Find where the given text appears and provide that cell's center as [x, y] coordinate. 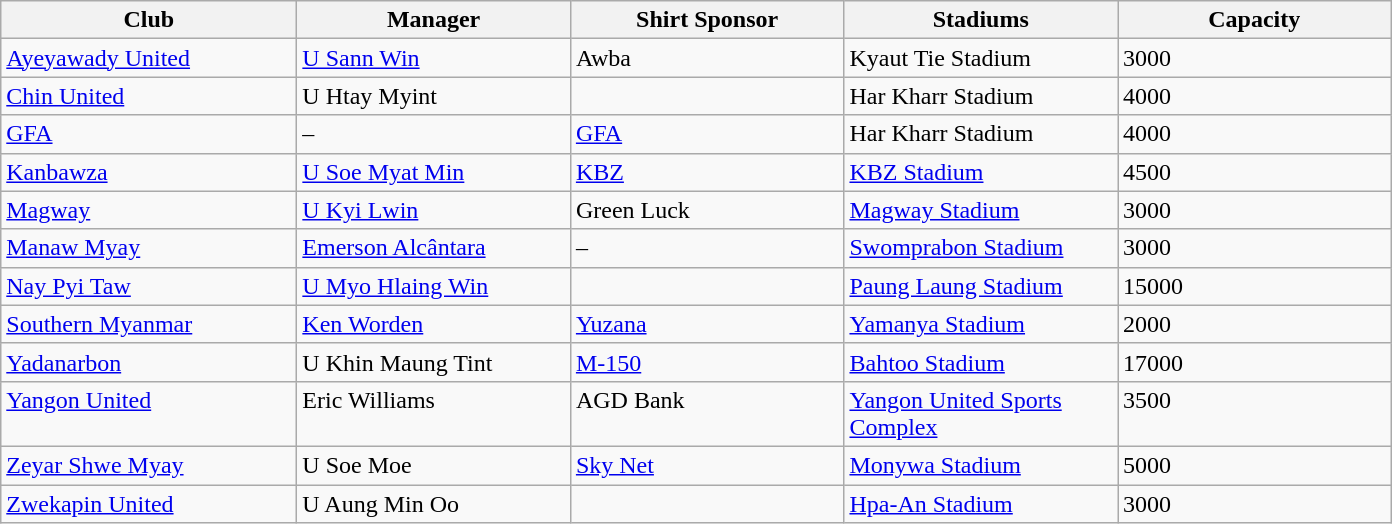
Eric Williams [434, 414]
Yangon United [149, 414]
Ayeyawady United [149, 58]
U Htay Myint [434, 96]
Zeyar Shwe Myay [149, 465]
4500 [1255, 172]
U Myo Hlaing Win [434, 286]
U Sann Win [434, 58]
2000 [1255, 324]
Magway Stadium [981, 210]
Hpa-An Stadium [981, 503]
Chin United [149, 96]
Emerson Alcântara [434, 248]
Nay Pyi Taw [149, 286]
Awba [707, 58]
U Khin Maung Tint [434, 362]
U Kyi Lwin [434, 210]
Paung Laung Stadium [981, 286]
Yamanya Stadium [981, 324]
Bahtoo Stadium [981, 362]
U Aung Min Oo [434, 503]
Yadanarbon [149, 362]
M-150 [707, 362]
Manaw Myay [149, 248]
Yangon United Sports Complex [981, 414]
Swomprabon Stadium [981, 248]
15000 [1255, 286]
Shirt Sponsor [707, 20]
Capacity [1255, 20]
Kyaut Tie Stadium [981, 58]
17000 [1255, 362]
Zwekapin United [149, 503]
Club [149, 20]
Ken Worden [434, 324]
KBZ Stadium [981, 172]
Southern Myanmar [149, 324]
Stadiums [981, 20]
Green Luck [707, 210]
3500 [1255, 414]
Sky Net [707, 465]
Yuzana [707, 324]
5000 [1255, 465]
AGD Bank [707, 414]
Kanbawza [149, 172]
Magway [149, 210]
Manager [434, 20]
U Soe Moe [434, 465]
Monywa Stadium [981, 465]
U Soe Myat Min [434, 172]
KBZ [707, 172]
